Scan for the cell matching the given text and deliver its (x, y) coordinate at center. 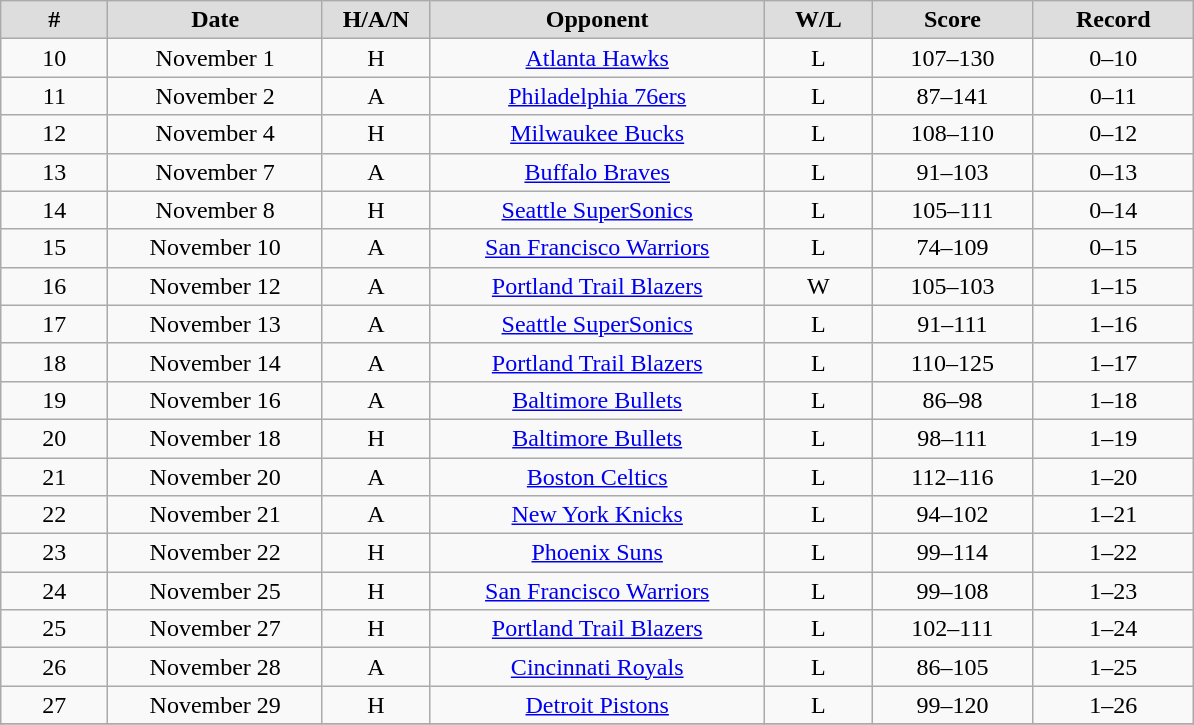
24 (54, 591)
107–130 (952, 58)
1–17 (1114, 362)
14 (54, 210)
November 29 (215, 705)
1–15 (1114, 286)
19 (54, 400)
87–141 (952, 96)
November 21 (215, 515)
91–111 (952, 324)
November 2 (215, 96)
W (818, 286)
13 (54, 172)
November 28 (215, 667)
17 (54, 324)
November 22 (215, 553)
0–14 (1114, 210)
Atlanta Hawks (598, 58)
86–98 (952, 400)
105–111 (952, 210)
112–116 (952, 477)
Phoenix Suns (598, 553)
November 25 (215, 591)
Record (1114, 20)
W/L (818, 20)
Score (952, 20)
18 (54, 362)
27 (54, 705)
94–102 (952, 515)
November 18 (215, 438)
1–25 (1114, 667)
0–12 (1114, 134)
November 4 (215, 134)
Milwaukee Bucks (598, 134)
98–111 (952, 438)
Philadelphia 76ers (598, 96)
0–15 (1114, 248)
11 (54, 96)
November 20 (215, 477)
10 (54, 58)
November 14 (215, 362)
November 10 (215, 248)
November 8 (215, 210)
99–108 (952, 591)
1–22 (1114, 553)
1–21 (1114, 515)
1–16 (1114, 324)
25 (54, 629)
0–13 (1114, 172)
1–24 (1114, 629)
1–26 (1114, 705)
November 1 (215, 58)
Buffalo Braves (598, 172)
99–120 (952, 705)
22 (54, 515)
26 (54, 667)
Cincinnati Royals (598, 667)
21 (54, 477)
H/A/N (376, 20)
12 (54, 134)
20 (54, 438)
November 12 (215, 286)
23 (54, 553)
New York Knicks (598, 515)
74–109 (952, 248)
108–110 (952, 134)
Boston Celtics (598, 477)
0–11 (1114, 96)
110–125 (952, 362)
November 27 (215, 629)
1–18 (1114, 400)
1–20 (1114, 477)
Detroit Pistons (598, 705)
105–103 (952, 286)
November 7 (215, 172)
16 (54, 286)
1–23 (1114, 591)
November 13 (215, 324)
0–10 (1114, 58)
15 (54, 248)
99–114 (952, 553)
November 16 (215, 400)
# (54, 20)
86–105 (952, 667)
Opponent (598, 20)
1–19 (1114, 438)
Date (215, 20)
102–111 (952, 629)
91–103 (952, 172)
